Output the (x, y) coordinate of the center of the cell containing the given text.  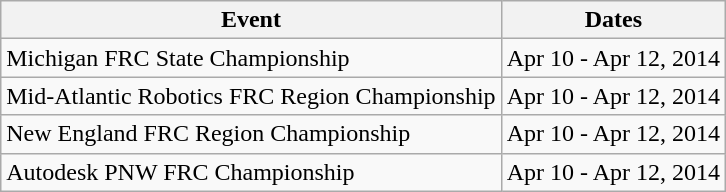
New England FRC Region Championship (251, 134)
Autodesk PNW FRC Championship (251, 172)
Event (251, 20)
Michigan FRC State Championship (251, 58)
Dates (613, 20)
Mid-Atlantic Robotics FRC Region Championship (251, 96)
